Extract the (x, y) coordinate from the center of the cell holding the provided text.  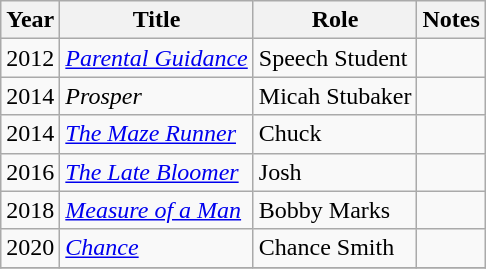
Bobby Marks (335, 210)
The Late Bloomer (156, 172)
The Maze Runner (156, 134)
2016 (30, 172)
Chance Smith (335, 248)
Chuck (335, 134)
Josh (335, 172)
Chance (156, 248)
2020 (30, 248)
Measure of a Man (156, 210)
Parental Guidance (156, 58)
Title (156, 20)
Micah Stubaker (335, 96)
2012 (30, 58)
Role (335, 20)
Year (30, 20)
2018 (30, 210)
Speech Student (335, 58)
Prosper (156, 96)
Notes (451, 20)
